Determine the [x, y] coordinate at the center of the cell enclosing the given text.  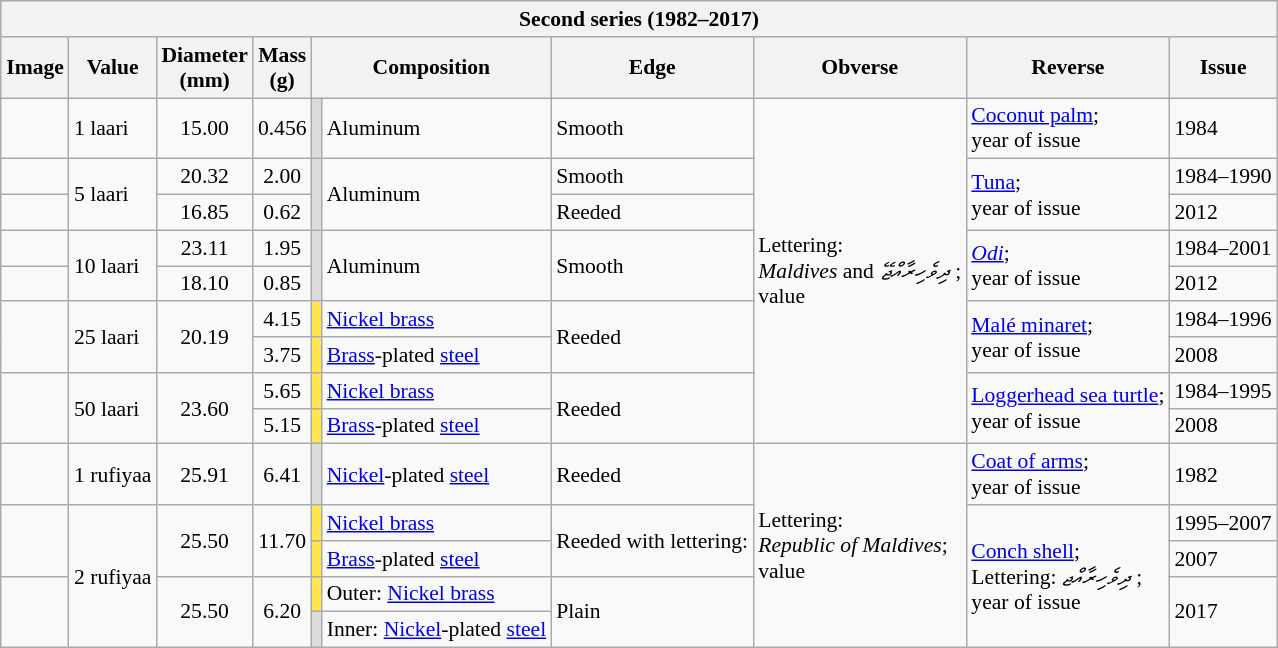
Obverse [860, 66]
Odi;year of issue [1068, 266]
Inner: Nickel-plated steel [437, 630]
Lettering:Maldives and ދިވެހިރާއްޖޭ ;value [860, 271]
16.85 [204, 212]
3.75 [282, 355]
2 rufiyaa [112, 576]
Second series (1982–2017) [638, 19]
6.20 [282, 612]
Outer: Nickel brass [437, 594]
2.00 [282, 177]
2017 [1222, 612]
Image [35, 66]
Value [112, 66]
Malé minaret;year of issue [1068, 336]
Reeded with lettering: [652, 540]
23.11 [204, 248]
20.19 [204, 336]
Conch shell;Lettering: ދިވެހިރާއްޖ ;year of issue [1068, 576]
Composition [432, 66]
1984–1996 [1222, 319]
Coat of arms;year of issue [1068, 474]
1 laari [112, 128]
5.65 [282, 390]
Diameter(mm) [204, 66]
4.15 [282, 319]
0.85 [282, 284]
Lettering:Republic of Maldives;value [860, 546]
1984–1990 [1222, 177]
25 laari [112, 336]
Edge [652, 66]
15.00 [204, 128]
Loggerhead sea turtle;year of issue [1068, 408]
Nickel-plated steel [437, 474]
Plain [652, 612]
1984 [1222, 128]
0.62 [282, 212]
1.95 [282, 248]
5 laari [112, 194]
1 rufiyaa [112, 474]
Coconut palm;year of issue [1068, 128]
1984–1995 [1222, 390]
Reverse [1068, 66]
11.70 [282, 540]
10 laari [112, 266]
1995–2007 [1222, 523]
18.10 [204, 284]
20.32 [204, 177]
6.41 [282, 474]
1982 [1222, 474]
5.15 [282, 426]
Mass(g) [282, 66]
1984–2001 [1222, 248]
Issue [1222, 66]
Tuna;year of issue [1068, 194]
0.456 [282, 128]
50 laari [112, 408]
23.60 [204, 408]
2007 [1222, 558]
25.91 [204, 474]
